Search for the cell housing the specified text and yield its (x, y) center coordinate. 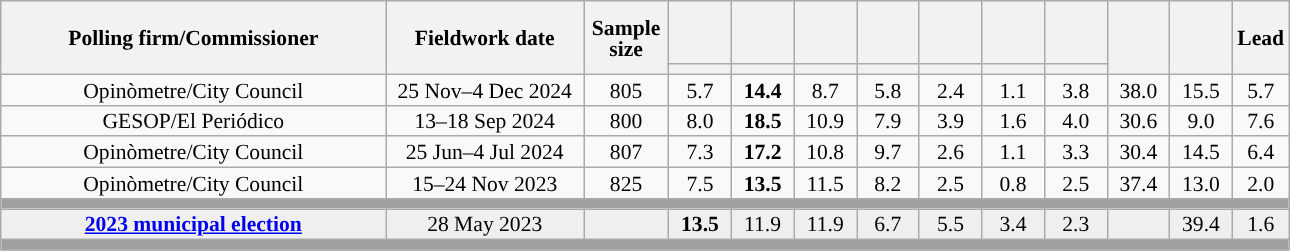
2.3 (1076, 224)
3.9 (950, 120)
805 (626, 90)
9.7 (888, 152)
GESOP/El Periódico (194, 120)
8.7 (826, 90)
Polling firm/Commissioner (194, 38)
18.5 (762, 120)
10.9 (826, 120)
8.2 (888, 184)
8.0 (700, 120)
38.0 (1138, 90)
2023 municipal election (194, 224)
3.8 (1076, 90)
37.4 (1138, 184)
2.6 (950, 152)
25 Nov–4 Dec 2024 (485, 90)
14.5 (1202, 152)
2.0 (1260, 184)
17.2 (762, 152)
Sample size (626, 38)
7.6 (1260, 120)
2.4 (950, 90)
30.4 (1138, 152)
15.5 (1202, 90)
13–18 Sep 2024 (485, 120)
800 (626, 120)
Lead (1260, 38)
7.9 (888, 120)
Fieldwork date (485, 38)
5.5 (950, 224)
807 (626, 152)
7.5 (700, 184)
3.3 (1076, 152)
39.4 (1202, 224)
15–24 Nov 2023 (485, 184)
14.4 (762, 90)
6.7 (888, 224)
25 Jun–4 Jul 2024 (485, 152)
6.4 (1260, 152)
3.4 (1014, 224)
9.0 (1202, 120)
0.8 (1014, 184)
7.3 (700, 152)
5.8 (888, 90)
11.5 (826, 184)
10.8 (826, 152)
28 May 2023 (485, 224)
30.6 (1138, 120)
4.0 (1076, 120)
13.0 (1202, 184)
825 (626, 184)
